Extract the (X, Y) coordinate from the center of the cell holding the provided text.  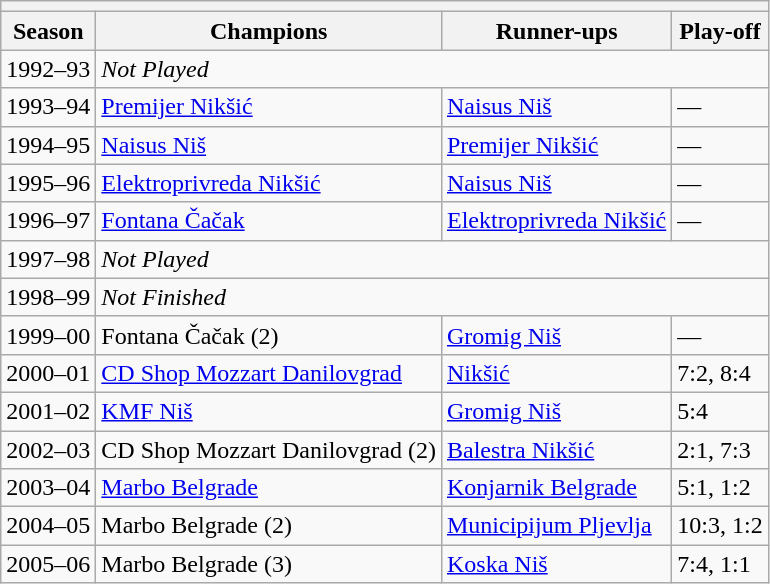
1996–97 (48, 221)
7:2, 8:4 (720, 373)
2004–05 (48, 526)
2005–06 (48, 564)
Marbo Belgrade (2) (269, 526)
Balestra Nikšić (556, 449)
1995–96 (48, 183)
1992–93 (48, 69)
Konjarnik Belgrade (556, 488)
Fontana Čačak (2) (269, 335)
1998–99 (48, 297)
1997–98 (48, 259)
7:4, 1:1 (720, 564)
5:1, 1:2 (720, 488)
Koska Niš (556, 564)
Marbo Belgrade (3) (269, 564)
5:4 (720, 411)
KMF Niš (269, 411)
Marbo Belgrade (269, 488)
2:1, 7:3 (720, 449)
Not Finished (432, 297)
10:3, 1:2 (720, 526)
CD Shop Mozzart Danilovgrad (2) (269, 449)
Nikšić (556, 373)
Season (48, 31)
2003–04 (48, 488)
2002–03 (48, 449)
Play-off (720, 31)
2000–01 (48, 373)
Fontana Čačak (269, 221)
CD Shop Mozzart Danilovgrad (269, 373)
2001–02 (48, 411)
Municipijum Pljevlja (556, 526)
Runner-ups (556, 31)
1999–00 (48, 335)
1994–95 (48, 145)
1993–94 (48, 107)
Champions (269, 31)
